Find where the given text appears and provide that cell's center as [X, Y] coordinate. 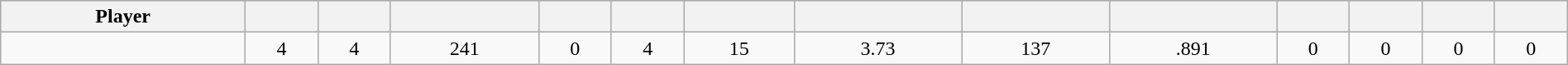
241 [465, 48]
Player [123, 17]
15 [739, 48]
.891 [1193, 48]
137 [1035, 48]
3.73 [878, 48]
